Determine the [X, Y] coordinate at the center of the cell enclosing the given text.  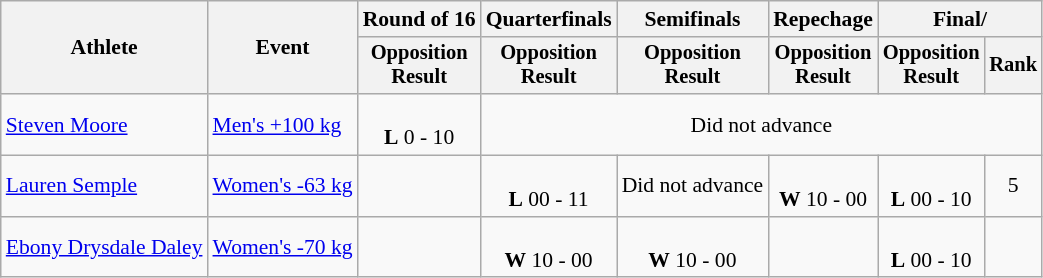
Round of 16 [420, 19]
Athlete [104, 48]
Lauren Semple [104, 186]
Final/ [960, 19]
Quarterfinals [549, 19]
Steven Moore [104, 124]
5 [1013, 186]
Repechage [823, 19]
L 00 - 11 [549, 186]
Men's +100 kg [282, 124]
Women's -63 kg [282, 186]
L 0 - 10 [420, 124]
Rank [1013, 66]
Ebony Drysdale Daley [104, 248]
Semifinals [693, 19]
Event [282, 48]
Women's -70 kg [282, 248]
